Return the [x, y] coordinate for the center point of the cell that contains the specified text.  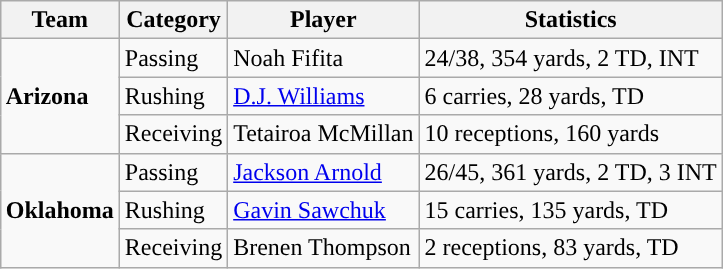
Oklahoma [60, 210]
Player [324, 20]
6 carries, 28 yards, TD [570, 96]
2 receptions, 83 yards, TD [570, 248]
Tetairoa McMillan [324, 134]
15 carries, 135 yards, TD [570, 210]
Statistics [570, 20]
Noah Fifita [324, 58]
10 receptions, 160 yards [570, 134]
Category [173, 20]
D.J. Williams [324, 96]
Arizona [60, 96]
24/38, 354 yards, 2 TD, INT [570, 58]
Team [60, 20]
Brenen Thompson [324, 248]
Jackson Arnold [324, 172]
Gavin Sawchuk [324, 210]
26/45, 361 yards, 2 TD, 3 INT [570, 172]
